Output the [X, Y] coordinate of the center of the cell containing the given text.  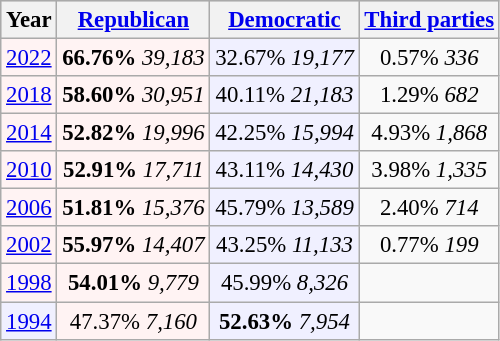
45.99% 8,326 [284, 283]
Year [29, 20]
3.98% 1,335 [429, 170]
55.97% 14,407 [134, 245]
2014 [29, 133]
52.91% 17,711 [134, 170]
2002 [29, 245]
Democratic [284, 20]
1998 [29, 283]
1994 [29, 321]
2018 [29, 95]
32.67% 19,177 [284, 58]
1.29% 682 [429, 95]
43.11% 14,430 [284, 170]
45.79% 13,589 [284, 208]
0.77% 199 [429, 245]
Republican [134, 20]
66.76% 39,183 [134, 58]
Third parties [429, 20]
52.82% 19,996 [134, 133]
2010 [29, 170]
51.81% 15,376 [134, 208]
47.37% 7,160 [134, 321]
52.63% 7,954 [284, 321]
42.25% 15,994 [284, 133]
40.11% 21,183 [284, 95]
0.57% 336 [429, 58]
2006 [29, 208]
58.60% 30,951 [134, 95]
2022 [29, 58]
43.25% 11,133 [284, 245]
4.93% 1,868 [429, 133]
2.40% 714 [429, 208]
54.01% 9,779 [134, 283]
